Extract the [X, Y] coordinate from the center of the cell holding the provided text.  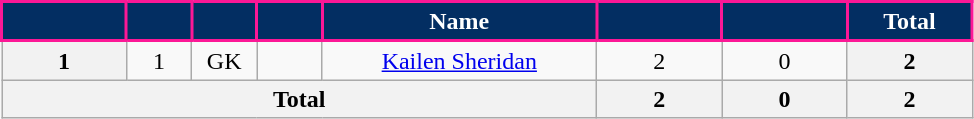
Kailen Sheridan [460, 60]
Name [460, 22]
GK [224, 60]
